Determine the [x, y] coordinate at the center of the cell enclosing the given text.  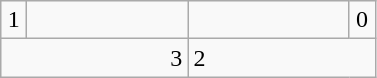
0 [362, 20]
3 [94, 58]
2 [282, 58]
1 [14, 20]
